Return (x, y) of the center of cell containing provided text 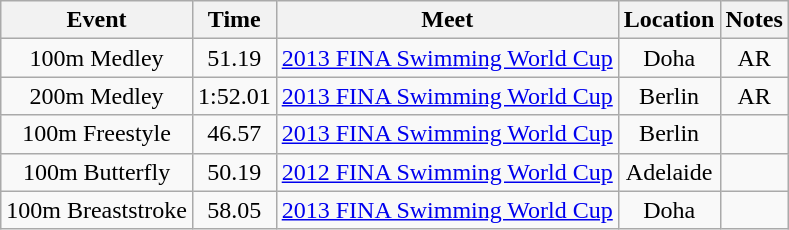
1:52.01 (234, 96)
2012 FINA Swimming World Cup (447, 172)
Meet (447, 20)
100m Breaststroke (97, 210)
Adelaide (669, 172)
51.19 (234, 58)
200m Medley (97, 96)
100m Medley (97, 58)
100m Freestyle (97, 134)
50.19 (234, 172)
Notes (754, 20)
100m Butterfly (97, 172)
Location (669, 20)
Event (97, 20)
Time (234, 20)
46.57 (234, 134)
58.05 (234, 210)
